Output the [X, Y] coordinate of the center of the cell containing the given text.  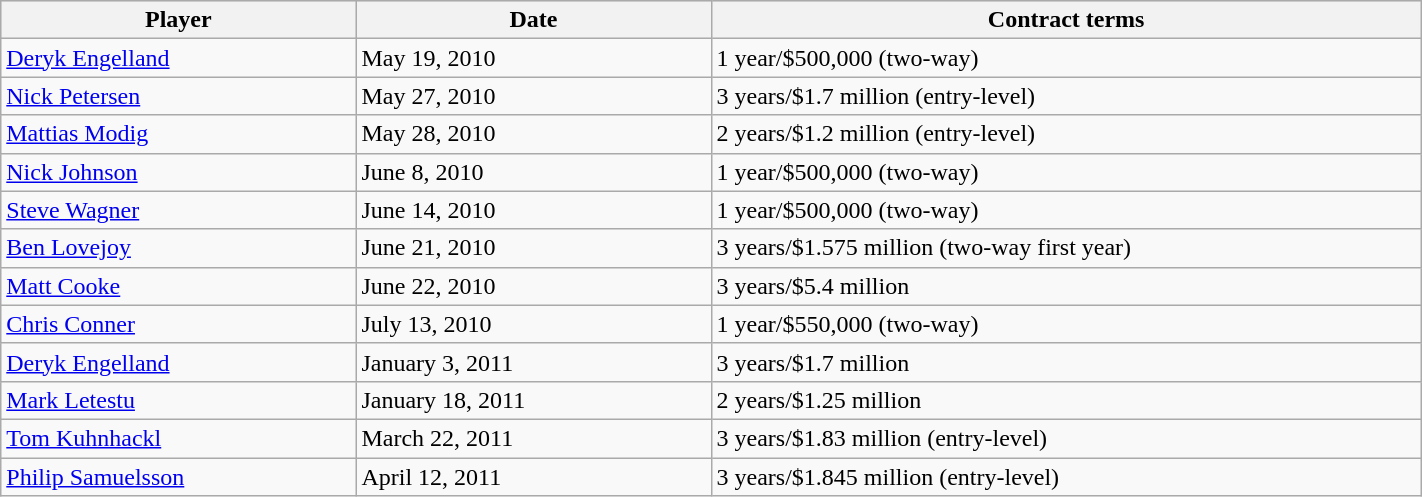
3 years/$1.7 million (entry-level) [1066, 96]
June 22, 2010 [534, 286]
3 years/$5.4 million [1066, 286]
Date [534, 20]
May 19, 2010 [534, 58]
3 years/$1.575 million (two-way first year) [1066, 248]
March 22, 2011 [534, 438]
3 years/$1.7 million [1066, 362]
April 12, 2011 [534, 477]
Chris Conner [178, 324]
Mark Letestu [178, 400]
Player [178, 20]
June 8, 2010 [534, 172]
January 3, 2011 [534, 362]
Philip Samuelsson [178, 477]
1 year/$550,000 (two-way) [1066, 324]
Nick Petersen [178, 96]
June 21, 2010 [534, 248]
Steve Wagner [178, 210]
2 years/$1.2 million (entry-level) [1066, 134]
Ben Lovejoy [178, 248]
Matt Cooke [178, 286]
Contract terms [1066, 20]
January 18, 2011 [534, 400]
Tom Kuhnhackl [178, 438]
May 28, 2010 [534, 134]
Mattias Modig [178, 134]
3 years/$1.845 million (entry-level) [1066, 477]
June 14, 2010 [534, 210]
Nick Johnson [178, 172]
July 13, 2010 [534, 324]
3 years/$1.83 million (entry-level) [1066, 438]
May 27, 2010 [534, 96]
2 years/$1.25 million [1066, 400]
